Identify which cell holds the provided text, then report its [x, y] central coordinate. 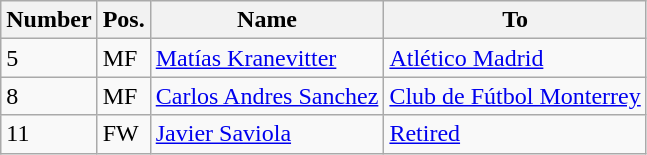
Matías Kranevitter [267, 58]
Number [49, 20]
5 [49, 58]
Carlos Andres Sanchez [267, 96]
Pos. [124, 20]
Javier Saviola [267, 134]
8 [49, 96]
Atlético Madrid [515, 58]
11 [49, 134]
To [515, 20]
Club de Fútbol Monterrey [515, 96]
FW [124, 134]
Retired [515, 134]
Name [267, 20]
